Return [x, y] of the center of cell containing provided text 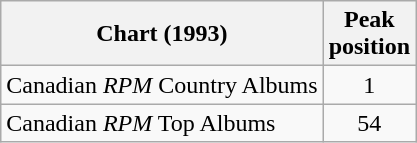
1 [369, 85]
Peakposition [369, 34]
54 [369, 123]
Canadian RPM Country Albums [162, 85]
Canadian RPM Top Albums [162, 123]
Chart (1993) [162, 34]
